From the cell containing the given text, extract its center point as [x, y] coordinate. 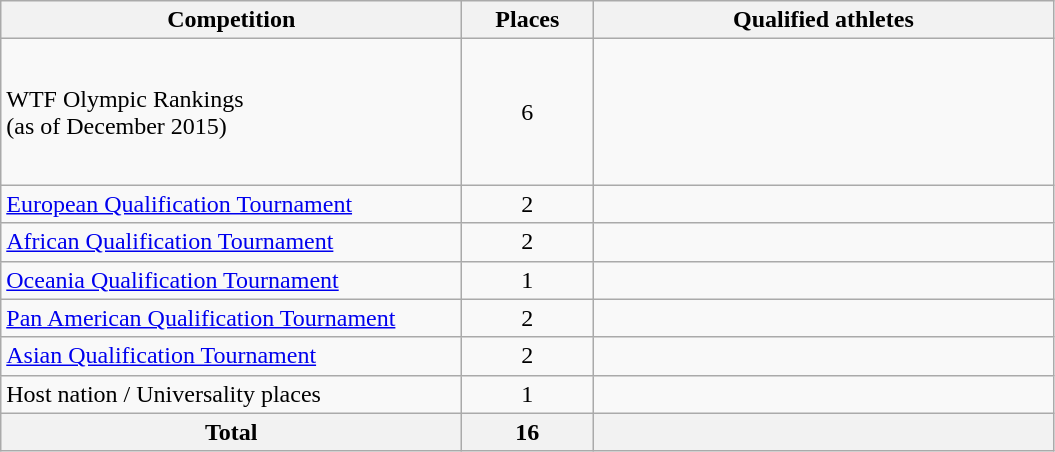
Qualified athletes [824, 20]
Oceania Qualification Tournament [232, 280]
16 [528, 432]
Pan American Qualification Tournament [232, 318]
Competition [232, 20]
European Qualification Tournament [232, 204]
African Qualification Tournament [232, 242]
Places [528, 20]
Asian Qualification Tournament [232, 356]
Host nation / Universality places [232, 394]
6 [528, 112]
WTF Olympic Rankings(as of December 2015) [232, 112]
Total [232, 432]
